Scan for the cell matching the given text and deliver its (X, Y) coordinate at center. 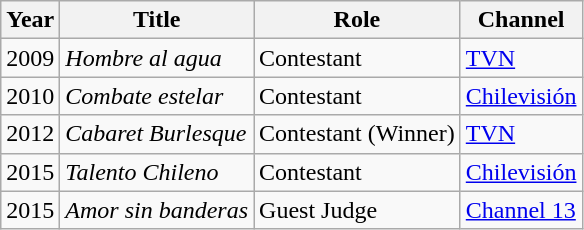
2009 (30, 58)
Year (30, 20)
Amor sin banderas (157, 210)
Channel 13 (521, 210)
Role (358, 20)
Guest Judge (358, 210)
2012 (30, 134)
Hombre al agua (157, 58)
Contestant (Winner) (358, 134)
Cabaret Burlesque (157, 134)
Title (157, 20)
2010 (30, 96)
Talento Chileno (157, 172)
Combate estelar (157, 96)
Channel (521, 20)
